From the cell containing the given text, extract its center point as [X, Y] coordinate. 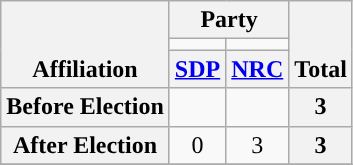
SDP [197, 69]
Affiliation [86, 44]
Total [321, 44]
Party [228, 20]
Before Election [86, 107]
NRC [258, 69]
After Election [86, 145]
0 [197, 145]
